Extract the [x, y] coordinate from the center of the cell holding the provided text.  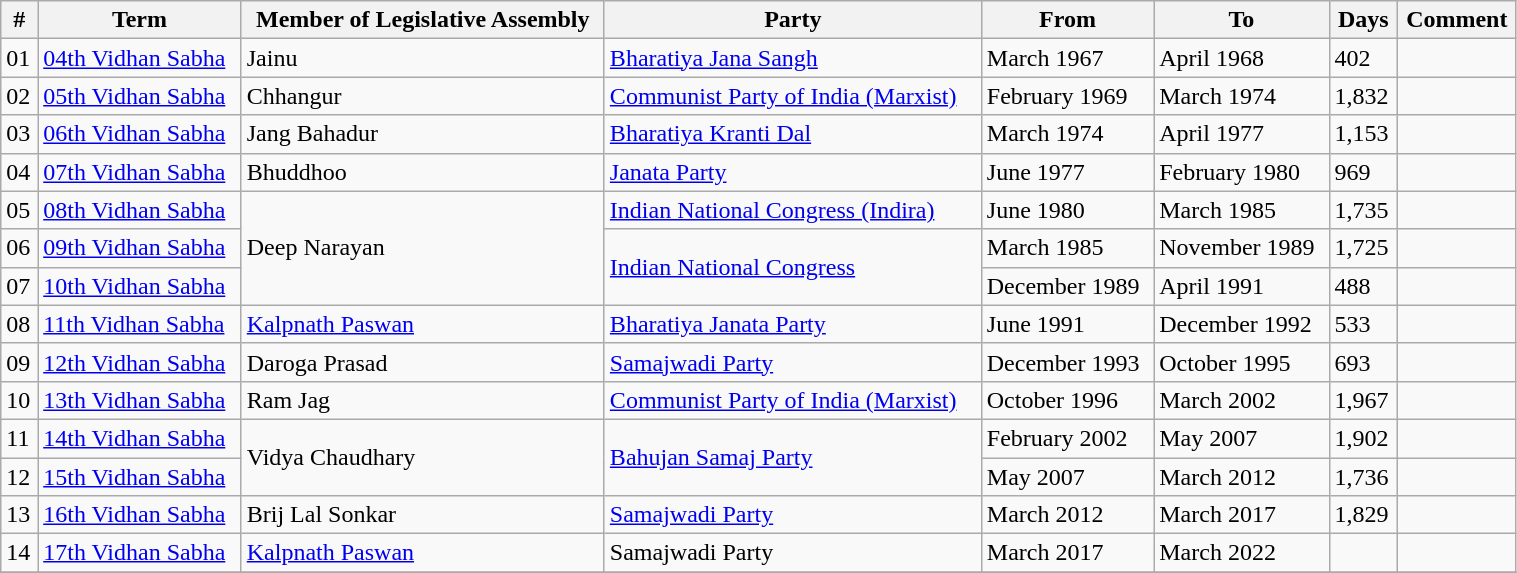
April 1991 [1242, 286]
04th Vidhan Sabha [140, 58]
17th Vidhan Sabha [140, 553]
Jang Bahadur [422, 134]
October 1996 [1067, 400]
March 1967 [1067, 58]
09 [20, 362]
488 [1364, 286]
04 [20, 172]
14 [20, 553]
Daroga Prasad [422, 362]
April 1977 [1242, 134]
Indian National Congress [792, 267]
11 [20, 438]
Deep Narayan [422, 248]
June 1991 [1067, 324]
05th Vidhan Sabha [140, 96]
08 [20, 324]
1,967 [1364, 400]
Indian National Congress (Indira) [792, 210]
December 1992 [1242, 324]
07th Vidhan Sabha [140, 172]
June 1980 [1067, 210]
1,829 [1364, 515]
08th Vidhan Sabha [140, 210]
Days [1364, 20]
Term [140, 20]
Chhangur [422, 96]
Jainu [422, 58]
To [1242, 20]
14th Vidhan Sabha [140, 438]
07 [20, 286]
February 1969 [1067, 96]
Bhuddhoo [422, 172]
10 [20, 400]
Member of Legislative Assembly [422, 20]
Bharatiya Kranti Dal [792, 134]
693 [1364, 362]
Bahujan Samaj Party [792, 457]
February 1980 [1242, 172]
# [20, 20]
1,736 [1364, 477]
Bharatiya Janata Party [792, 324]
Ram Jag [422, 400]
05 [20, 210]
09th Vidhan Sabha [140, 248]
March 2002 [1242, 400]
10th Vidhan Sabha [140, 286]
13th Vidhan Sabha [140, 400]
15th Vidhan Sabha [140, 477]
03 [20, 134]
11th Vidhan Sabha [140, 324]
533 [1364, 324]
November 1989 [1242, 248]
April 1968 [1242, 58]
1,153 [1364, 134]
06th Vidhan Sabha [140, 134]
March 2022 [1242, 553]
12th Vidhan Sabha [140, 362]
Bharatiya Jana Sangh [792, 58]
June 1977 [1067, 172]
1,902 [1364, 438]
1,725 [1364, 248]
December 1989 [1067, 286]
From [1067, 20]
13 [20, 515]
1,832 [1364, 96]
16th Vidhan Sabha [140, 515]
01 [20, 58]
06 [20, 248]
969 [1364, 172]
December 1993 [1067, 362]
October 1995 [1242, 362]
Janata Party [792, 172]
12 [20, 477]
02 [20, 96]
402 [1364, 58]
Party [792, 20]
Vidya Chaudhary [422, 457]
Brij Lal Sonkar [422, 515]
Comment [1457, 20]
1,735 [1364, 210]
February 2002 [1067, 438]
